Scan for the cell matching the given text and deliver its (x, y) coordinate at center. 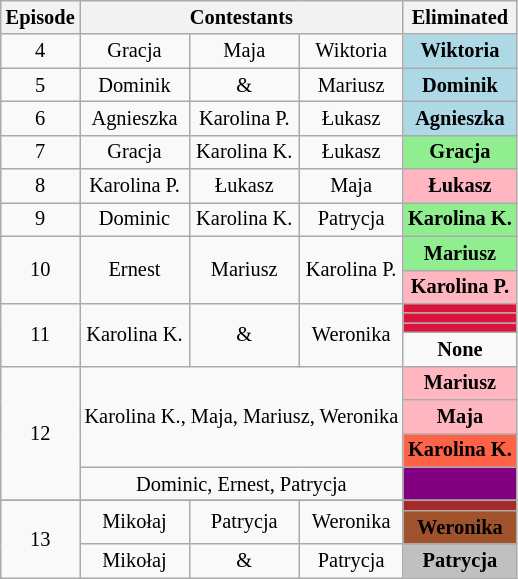
7 (40, 152)
Episode (40, 17)
4 (40, 51)
9 (40, 219)
Ernest (135, 270)
Karolina K., Maja, Mariusz, Weronika (242, 416)
12 (40, 434)
Dominic (135, 219)
13 (40, 538)
None (460, 349)
5 (40, 85)
11 (40, 334)
10 (40, 270)
8 (40, 186)
Contestants (242, 17)
Eliminated (460, 17)
6 (40, 118)
Dominic, Ernest, Patrycja (242, 484)
